Output the [X, Y] coordinate of the center of the cell containing the given text.  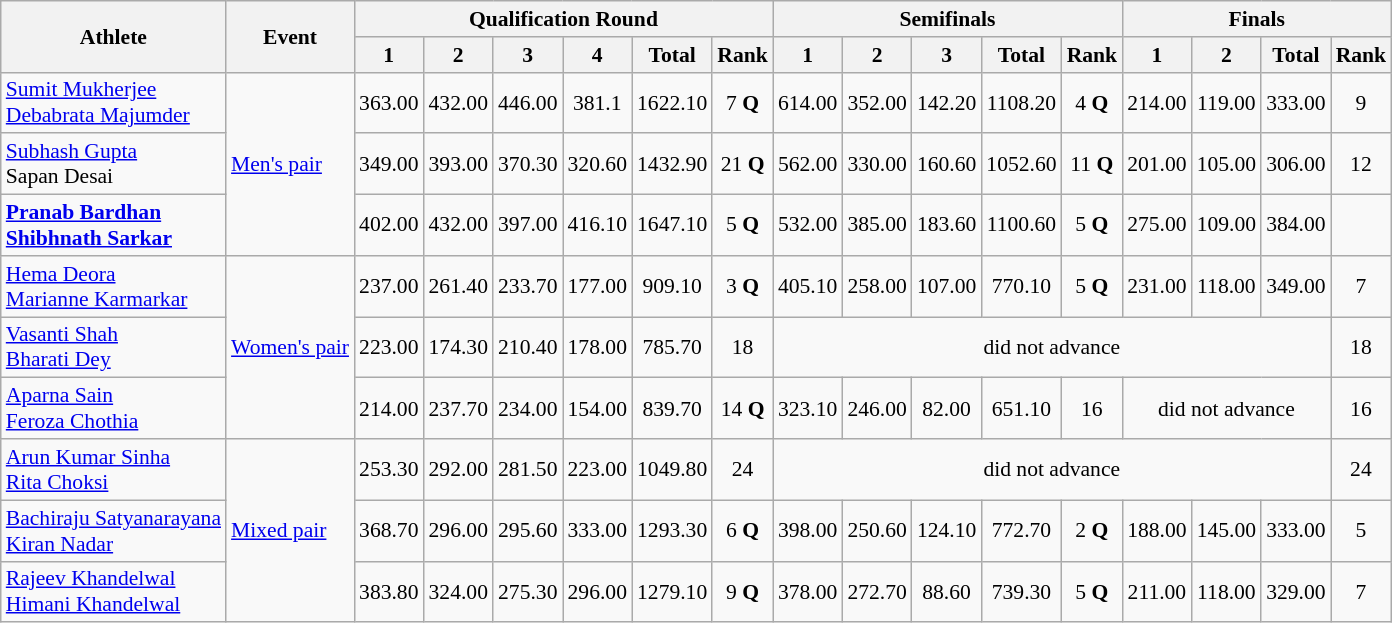
11 Q [1092, 164]
Women's pair [290, 348]
154.00 [596, 408]
446.00 [528, 102]
107.00 [946, 286]
Event [290, 36]
1052.60 [1021, 164]
532.00 [808, 226]
275.30 [528, 592]
234.00 [528, 408]
363.00 [388, 102]
211.00 [1156, 592]
261.40 [458, 286]
Qualification Round [564, 19]
237.70 [458, 408]
402.00 [388, 226]
306.00 [1296, 164]
Rajeev KhandelwalHimani Khandelwal [114, 592]
Vasanti ShahBharati Dey [114, 348]
352.00 [876, 102]
Men's pair [290, 164]
Bachiraju SatyanarayanaKiran Nadar [114, 530]
177.00 [596, 286]
839.70 [672, 408]
393.00 [458, 164]
160.60 [946, 164]
324.00 [458, 592]
Aparna SainFeroza Chothia [114, 408]
1279.10 [672, 592]
398.00 [808, 530]
330.00 [876, 164]
651.10 [1021, 408]
1647.10 [672, 226]
233.70 [528, 286]
119.00 [1226, 102]
383.80 [388, 592]
7 Q [742, 102]
1108.20 [1021, 102]
4 [596, 55]
1049.80 [672, 470]
4 Q [1092, 102]
Pranab BardhanShibhnath Sarkar [114, 226]
739.30 [1021, 592]
109.00 [1226, 226]
329.00 [1296, 592]
Athlete [114, 36]
272.70 [876, 592]
909.10 [672, 286]
183.60 [946, 226]
3 Q [742, 286]
188.00 [1156, 530]
1622.10 [672, 102]
385.00 [876, 226]
1293.30 [672, 530]
82.00 [946, 408]
281.50 [528, 470]
231.00 [1156, 286]
12 [1362, 164]
250.60 [876, 530]
9 [1362, 102]
145.00 [1226, 530]
785.70 [672, 348]
201.00 [1156, 164]
323.10 [808, 408]
370.30 [528, 164]
384.00 [1296, 226]
142.20 [946, 102]
2 Q [1092, 530]
88.60 [946, 592]
405.10 [808, 286]
614.00 [808, 102]
5 [1362, 530]
772.70 [1021, 530]
174.30 [458, 348]
397.00 [528, 226]
210.40 [528, 348]
246.00 [876, 408]
Subhash GuptaSapan Desai [114, 164]
770.10 [1021, 286]
Sumit MukherjeeDebabrata Majumder [114, 102]
Arun Kumar SinhaRita Choksi [114, 470]
6 Q [742, 530]
178.00 [596, 348]
21 Q [742, 164]
416.10 [596, 226]
292.00 [458, 470]
124.10 [946, 530]
1432.90 [672, 164]
237.00 [388, 286]
275.00 [1156, 226]
105.00 [1226, 164]
562.00 [808, 164]
9 Q [742, 592]
Hema DeoraMarianne Karmarkar [114, 286]
258.00 [876, 286]
Mixed pair [290, 530]
295.60 [528, 530]
368.70 [388, 530]
381.1 [596, 102]
320.60 [596, 164]
Finals [1256, 19]
Semifinals [948, 19]
378.00 [808, 592]
1100.60 [1021, 226]
253.30 [388, 470]
14 Q [742, 408]
